Determine the (x, y) coordinate at the center of the cell enclosing the given text.  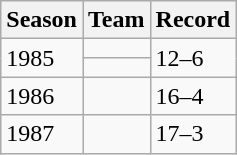
Team (116, 20)
1987 (42, 134)
1986 (42, 96)
17–3 (193, 134)
16–4 (193, 96)
Season (42, 20)
12–6 (193, 58)
Record (193, 20)
1985 (42, 58)
